Extract the [x, y] coordinate from the center of the cell holding the provided text.  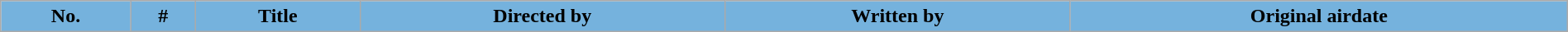
Original airdate [1318, 16]
Directed by [543, 16]
Title [278, 16]
Written by [897, 16]
# [163, 16]
No. [66, 16]
